Find where the given text appears and provide that cell's center as [X, Y] coordinate. 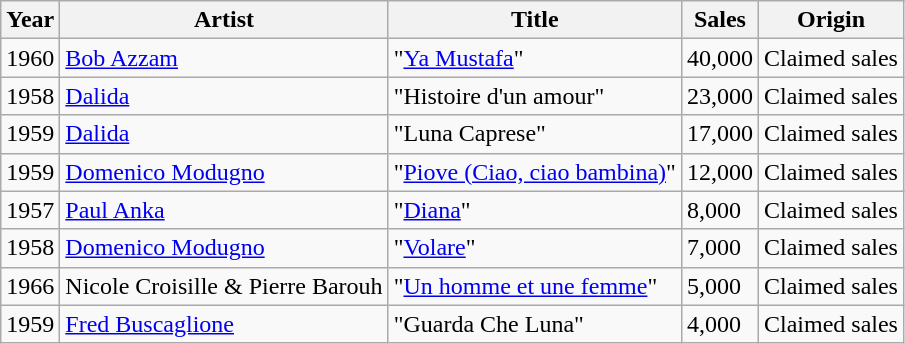
1960 [30, 58]
"Ya Mustafa" [534, 58]
"Un homme et une femme" [534, 286]
1966 [30, 286]
Bob Azzam [224, 58]
"Guarda Che Luna" [534, 324]
Fred Buscaglione [224, 324]
7,000 [720, 248]
12,000 [720, 172]
"Luna Caprese" [534, 134]
"Histoire d'un amour" [534, 96]
1957 [30, 210]
40,000 [720, 58]
8,000 [720, 210]
4,000 [720, 324]
17,000 [720, 134]
"Diana" [534, 210]
Year [30, 20]
"Volare" [534, 248]
Sales [720, 20]
Title [534, 20]
5,000 [720, 286]
Nicole Croisille & Pierre Barouh [224, 286]
Artist [224, 20]
Origin [830, 20]
"Piove (Ciao, ciao bambina)" [534, 172]
23,000 [720, 96]
Paul Anka [224, 210]
